Search for the cell housing the specified text and yield its (x, y) center coordinate. 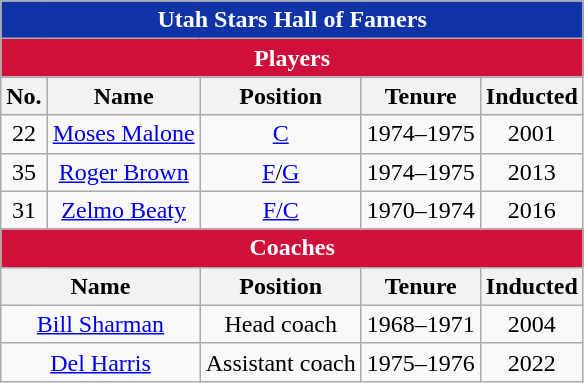
Head coach (280, 324)
Assistant coach (280, 362)
F/G (280, 172)
1970–1974 (420, 210)
2016 (532, 210)
22 (24, 134)
1975–1976 (420, 362)
2022 (532, 362)
Del Harris (100, 362)
Players (292, 58)
1968–1971 (420, 324)
2013 (532, 172)
2004 (532, 324)
F/C (280, 210)
Roger Brown (124, 172)
No. (24, 96)
Coaches (292, 248)
C (280, 134)
Zelmo Beaty (124, 210)
35 (24, 172)
31 (24, 210)
2001 (532, 134)
Bill Sharman (100, 324)
Utah Stars Hall of Famers (292, 20)
Moses Malone (124, 134)
